Identify which cell holds the provided text, then report its (x, y) central coordinate. 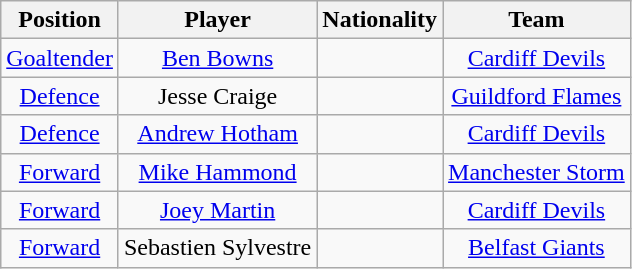
Manchester Storm (537, 172)
Team (537, 20)
Jesse Craige (217, 96)
Position (60, 20)
Goaltender (60, 58)
Joey Martin (217, 210)
Sebastien Sylvestre (217, 248)
Player (217, 20)
Mike Hammond (217, 172)
Guildford Flames (537, 96)
Belfast Giants (537, 248)
Ben Bowns (217, 58)
Andrew Hotham (217, 134)
Nationality (380, 20)
